From the cell containing the given text, extract its center point as [X, Y] coordinate. 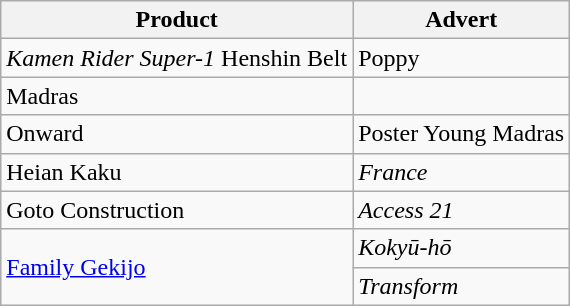
Heian Kaku [177, 172]
Access 21 [462, 210]
Advert [462, 20]
France [462, 172]
Madras [177, 96]
Kamen Rider Super-1 Henshin Belt [177, 58]
Onward [177, 134]
Poster Young Madras [462, 134]
Transform [462, 286]
Goto Construction [177, 210]
Product [177, 20]
Poppy [462, 58]
Family Gekijo [177, 267]
Kokyū-hō [462, 248]
